From the cell containing the given text, extract its center point as [x, y] coordinate. 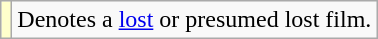
Denotes a lost or presumed lost film. [194, 20]
